Find where the given text appears and provide that cell's center as (X, Y) coordinate. 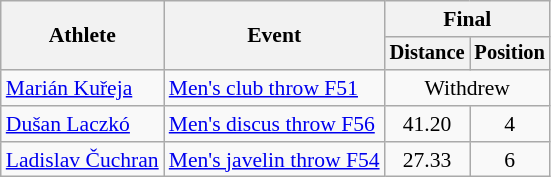
Marián Kuřeja (82, 88)
Position (510, 54)
Men's discus throw F56 (274, 124)
41.20 (428, 124)
Final (468, 19)
Withdrew (468, 88)
4 (510, 124)
Men's club throw F51 (274, 88)
Event (274, 36)
Distance (428, 54)
Athlete (82, 36)
Dušan Laczkó (82, 124)
